Identify which cell holds the provided text, then report its (X, Y) central coordinate. 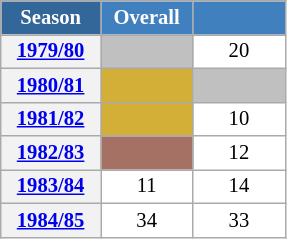
Overall (146, 17)
1980/81 (51, 85)
1979/80 (51, 51)
20 (239, 51)
1982/83 (51, 153)
1984/85 (51, 220)
34 (146, 220)
Season (51, 17)
12 (239, 153)
11 (146, 186)
1983/84 (51, 186)
10 (239, 119)
14 (239, 186)
33 (239, 220)
1981/82 (51, 119)
